Capture the cell that displays the provided text and extract its (X, Y) central coordinate. 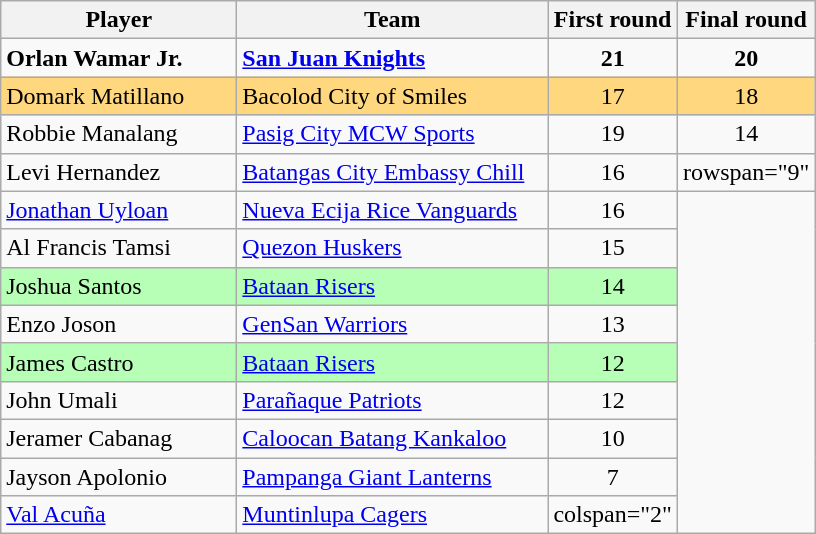
Final round (746, 20)
Bacolod City of Smiles (392, 96)
19 (613, 134)
Val Acuña (119, 515)
rowspan="9" (746, 172)
colspan="2" (613, 515)
17 (613, 96)
San Juan Knights (392, 58)
Levi Hernandez (119, 172)
Enzo Joson (119, 324)
Jonathan Uyloan (119, 210)
Joshua Santos (119, 286)
21 (613, 58)
First round (613, 20)
Jayson Apolonio (119, 477)
John Umali (119, 400)
Quezon Huskers (392, 248)
Team (392, 20)
10 (613, 438)
13 (613, 324)
7 (613, 477)
James Castro (119, 362)
Jeramer Cabanag (119, 438)
Parañaque Patriots (392, 400)
Al Francis Tamsi (119, 248)
Caloocan Batang Kankaloo (392, 438)
18 (746, 96)
15 (613, 248)
Player (119, 20)
Batangas City Embassy Chill (392, 172)
Robbie Manalang (119, 134)
20 (746, 58)
Muntinlupa Cagers (392, 515)
Domark Matillano (119, 96)
Orlan Wamar Jr. (119, 58)
Nueva Ecija Rice Vanguards (392, 210)
Pampanga Giant Lanterns (392, 477)
GenSan Warriors (392, 324)
Pasig City MCW Sports (392, 134)
